Find where the given text appears and provide that cell's center as [x, y] coordinate. 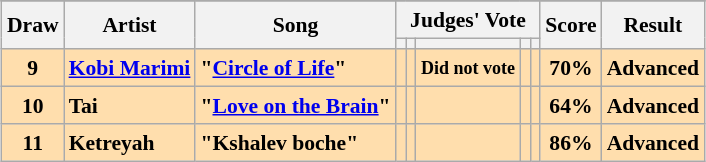
Tai [130, 106]
Artist [130, 24]
10 [33, 106]
Did not vote [468, 68]
"Love on the Brain" [295, 106]
"Circle of Life" [295, 68]
64% [570, 106]
11 [33, 142]
Draw [33, 24]
"Kshalev boche" [295, 142]
86% [570, 142]
Song [295, 24]
70% [570, 68]
Result [653, 24]
Kobi Marimi [130, 68]
Ketreyah [130, 142]
Judges' Vote [468, 20]
Score [570, 24]
9 [33, 68]
